Scan for the cell matching the given text and deliver its [x, y] coordinate at center. 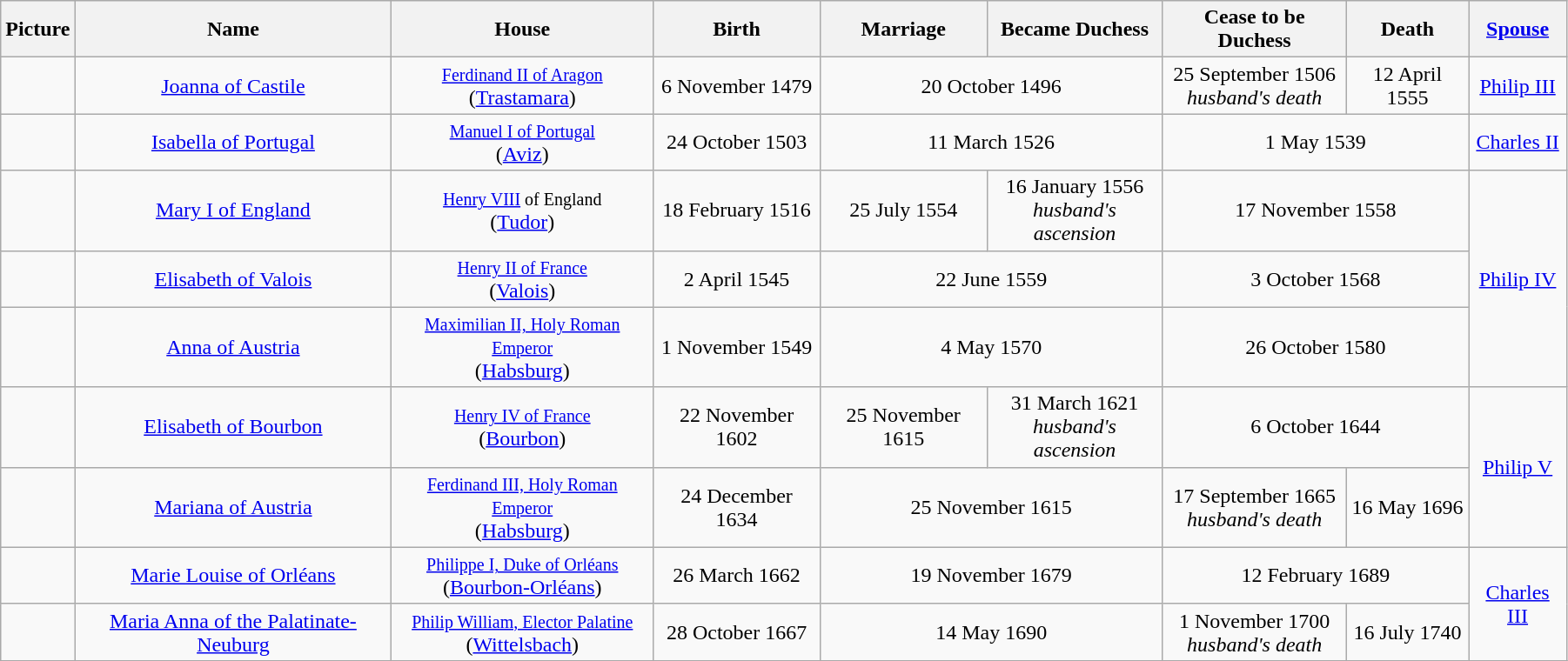
Philip IV [1518, 278]
Henry IV of France(Bourbon) [522, 427]
17 November 1558 [1316, 210]
22 June 1559 [991, 278]
Henry II of France(Valois) [522, 278]
Philip William, Elector Palatine(Wittelsbach) [522, 631]
26 October 1580 [1316, 347]
Manuel I of Portugal(Aviz) [522, 143]
Mary I of England [233, 210]
3 October 1568 [1316, 278]
Joanna of Castile [233, 85]
Death [1407, 30]
25 July 1554 [903, 210]
2 April 1545 [737, 278]
Spouse [1518, 30]
16 January 1556husband's ascension [1075, 210]
19 November 1679 [991, 576]
12 February 1689 [1316, 576]
24 October 1503 [737, 143]
Became Duchess [1075, 30]
Henry VIII of England(Tudor) [522, 210]
16 July 1740 [1407, 631]
Isabella of Portugal [233, 143]
Mariana of Austria [233, 507]
House [522, 30]
Picture [38, 30]
11 March 1526 [991, 143]
18 February 1516 [737, 210]
Birth [737, 30]
Name [233, 30]
Ferdinand III, Holy Roman Emperor(Habsburg) [522, 507]
22 November 1602 [737, 427]
Philippe I, Duke of Orléans(Bourbon-Orléans) [522, 576]
31 March 1621husband's ascension [1075, 427]
4 May 1570 [991, 347]
1 November 1549 [737, 347]
14 May 1690 [991, 631]
Philip III [1518, 85]
28 October 1667 [737, 631]
1 May 1539 [1316, 143]
Ferdinand II of Aragon(Trastamara) [522, 85]
Marie Louise of Orléans [233, 576]
Charles III [1518, 604]
17 September 1665husband's death [1255, 507]
25 September 1506husband's death [1255, 85]
16 May 1696 [1407, 507]
Charles II [1518, 143]
Elisabeth of Bourbon [233, 427]
6 November 1479 [737, 85]
Maria Anna of the Palatinate-Neuburg [233, 631]
6 October 1644 [1316, 427]
Elisabeth of Valois [233, 278]
12 April 1555 [1407, 85]
26 March 1662 [737, 576]
Maximilian II, Holy Roman Emperor(Habsburg) [522, 347]
Marriage [903, 30]
Philip V [1518, 467]
24 December 1634 [737, 507]
Anna of Austria [233, 347]
20 October 1496 [991, 85]
Cease to be Duchess [1255, 30]
1 November 1700husband's death [1255, 631]
